From the cell containing the given text, extract its center point as [X, Y] coordinate. 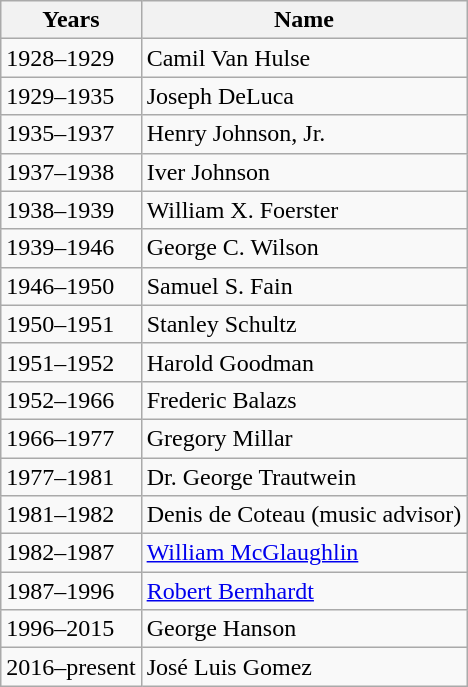
Camil Van Hulse [304, 58]
George C. Wilson [304, 248]
Robert Bernhardt [304, 591]
Name [304, 20]
1928–1929 [71, 58]
Dr. George Trautwein [304, 477]
1950–1951 [71, 324]
Stanley Schultz [304, 324]
1935–1937 [71, 134]
Samuel S. Fain [304, 286]
1982–1987 [71, 553]
George Hanson [304, 629]
1996–2015 [71, 629]
1929–1935 [71, 96]
William McGlaughlin [304, 553]
Henry Johnson, Jr. [304, 134]
2016–present [71, 667]
William X. Foerster [304, 210]
José Luis Gomez [304, 667]
1937–1938 [71, 172]
1946–1950 [71, 286]
1981–1982 [71, 515]
1939–1946 [71, 248]
1966–1977 [71, 438]
1951–1952 [71, 362]
1938–1939 [71, 210]
1952–1966 [71, 400]
Gregory Millar [304, 438]
Frederic Balazs [304, 400]
Denis de Coteau (music advisor) [304, 515]
1977–1981 [71, 477]
1987–1996 [71, 591]
Iver Johnson [304, 172]
Years [71, 20]
Harold Goodman [304, 362]
Joseph DeLuca [304, 96]
